Find where the given text appears and provide that cell's center as (X, Y) coordinate. 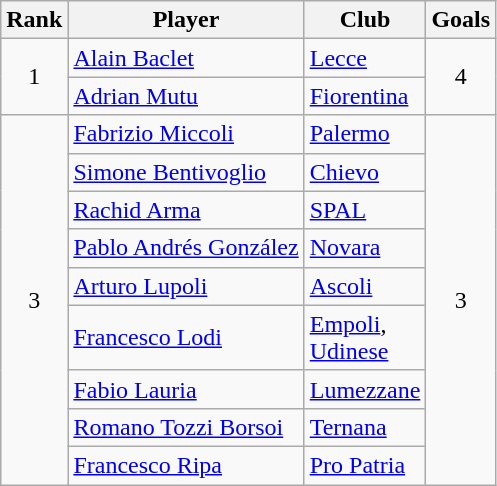
Club (365, 20)
Ternana (365, 427)
Palermo (365, 134)
Chievo (365, 172)
Player (186, 20)
Lecce (365, 58)
Arturo Lupoli (186, 286)
Goals (461, 20)
Fiorentina (365, 96)
Adrian Mutu (186, 96)
Fabio Lauria (186, 389)
Pro Patria (365, 465)
Fabrizio Miccoli (186, 134)
Francesco Lodi (186, 338)
Rachid Arma (186, 210)
Romano Tozzi Borsoi (186, 427)
SPAL (365, 210)
Novara (365, 248)
1 (34, 77)
Simone Bentivoglio (186, 172)
Pablo Andrés González (186, 248)
Ascoli (365, 286)
4 (461, 77)
Francesco Ripa (186, 465)
Lumezzane (365, 389)
Alain Baclet (186, 58)
Empoli,Udinese (365, 338)
Rank (34, 20)
